Provide the [X, Y] coordinate of the cell's center where the given text is located.  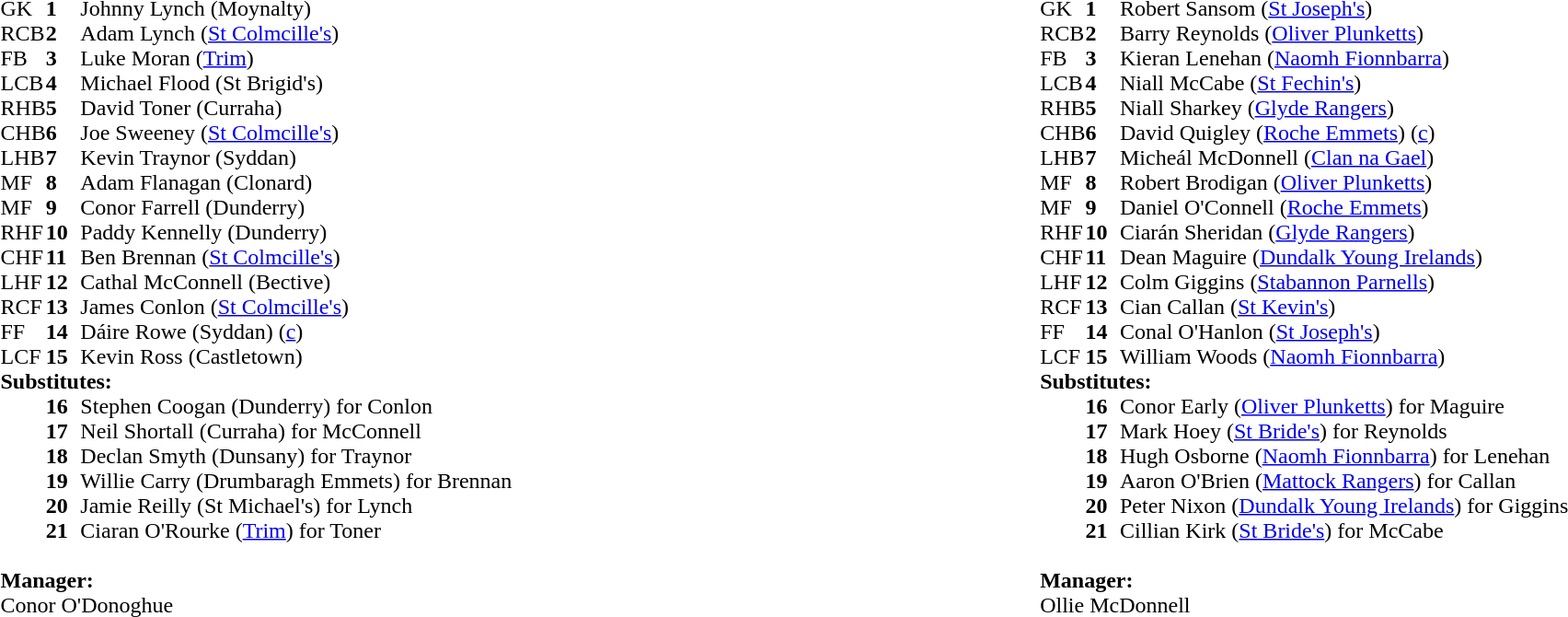
Declan Smyth (Dunsany) for Traynor [296, 457]
Kieran Lenehan (Naomh Fionnbarra) [1343, 59]
Cian Callan (St Kevin's) [1343, 308]
Hugh Osborne (Naomh Fionnbarra) for Lenehan [1343, 457]
Aaron O'Brien (Mattock Rangers) for Callan [1343, 481]
Stephen Coogan (Dunderry) for Conlon [296, 407]
Adam Flanagan (Clonard) [296, 182]
Conor Farrell (Dunderry) [296, 208]
Peter Nixon (Dundalk Young Irelands) for Giggins [1343, 506]
Daniel O'Connell (Roche Emmets) [1343, 208]
Kevin Traynor (Syddan) [296, 158]
William Woods (Naomh Fionnbarra) [1343, 357]
David Quigley (Roche Emmets) (c) [1343, 133]
Luke Moran (Trim) [296, 59]
Mark Hoey (St Bride's) for Reynolds [1343, 431]
Conor Early (Oliver Plunketts) for Maguire [1343, 407]
Adam Lynch (St Colmcille's) [296, 33]
Colm Giggins (Stabannon Parnells) [1343, 282]
David Toner (Curraha) [296, 109]
Michael Flood (St Brigid's) [296, 83]
Niall Sharkey (Glyde Rangers) [1343, 109]
Conal O'Hanlon (St Joseph's) [1343, 332]
Cillian Kirk (St Bride's) for McCabe [1343, 530]
Dean Maguire (Dundalk Young Irelands) [1343, 258]
Neil Shortall (Curraha) for McConnell [296, 431]
Dáire Rowe (Syddan) (c) [296, 332]
Willie Carry (Drumbaragh Emmets) for Brennan [296, 481]
Cathal McConnell (Bective) [296, 282]
Niall McCabe (St Fechin's) [1343, 83]
Micheál McDonnell (Clan na Gael) [1343, 158]
James Conlon (St Colmcille's) [296, 308]
Barry Reynolds (Oliver Plunketts) [1343, 33]
Ciaran O'Rourke (Trim) for Toner [296, 530]
Robert Brodigan (Oliver Plunketts) [1343, 182]
Jamie Reilly (St Michael's) for Lynch [296, 506]
Paddy Kennelly (Dunderry) [296, 232]
Ciarán Sheridan (Glyde Rangers) [1343, 232]
Kevin Ross (Castletown) [296, 357]
Ben Brennan (St Colmcille's) [296, 258]
Joe Sweeney (St Colmcille's) [296, 133]
